Find where the given text appears and provide that cell's center as [X, Y] coordinate. 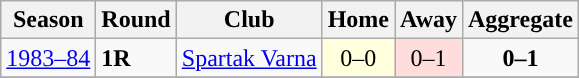
Club [249, 20]
1R [136, 58]
Spartak Varna [249, 58]
Round [136, 20]
Home [358, 20]
0–0 [358, 58]
1983–84 [48, 58]
Aggregate [520, 20]
Away [429, 20]
Season [48, 20]
